Search for the cell housing the specified text and yield its (x, y) center coordinate. 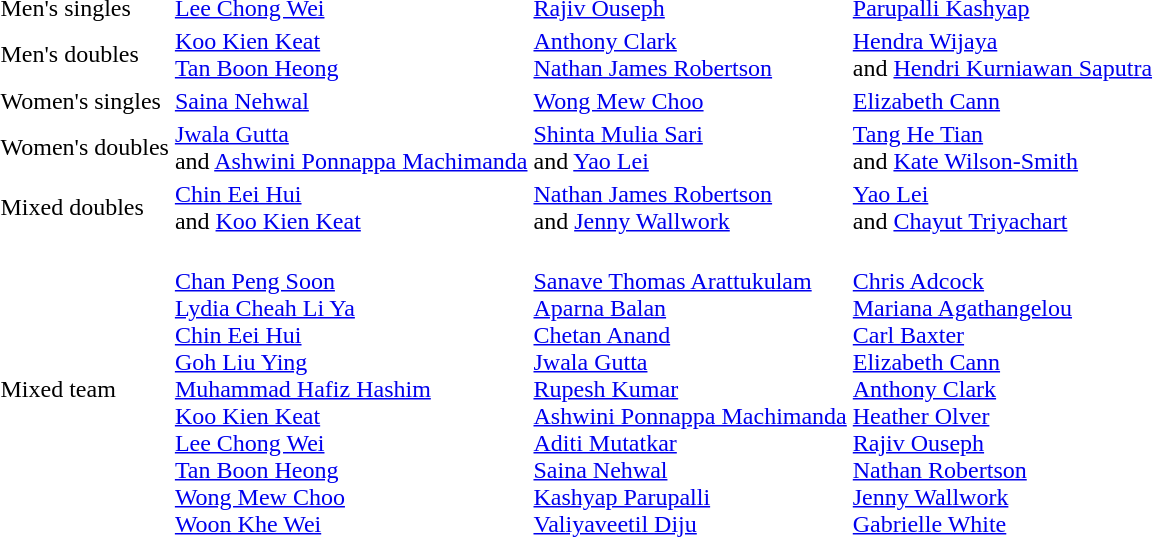
Chin Eei Huiand Koo Kien Keat (351, 208)
Shinta Mulia Sariand Yao Lei (690, 148)
Yao Leiand Chayut Triyachart (1002, 208)
Hendra Wijayaand Hendri Kurniawan Saputra (1002, 54)
Nathan James Robertsonand Jenny Wallwork (690, 208)
Wong Mew Choo (690, 101)
Elizabeth Cann (1002, 101)
Saina Nehwal (351, 101)
Koo Kien KeatTan Boon Heong (351, 54)
Jwala Guttaand Ashwini Ponnappa Machimanda (351, 148)
Tang He Tianand Kate Wilson-Smith (1002, 148)
Anthony ClarkNathan James Robertson (690, 54)
